Determine the [x, y] coordinate at the center of the cell enclosing the given text.  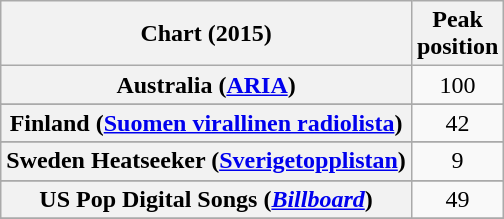
100 [457, 85]
Chart (2015) [206, 34]
49 [457, 199]
42 [457, 123]
9 [457, 161]
Sweden Heatseeker (Sverigetopplistan) [206, 161]
US Pop Digital Songs (Billboard) [206, 199]
Peakposition [457, 34]
Australia (ARIA) [206, 85]
Finland (Suomen virallinen radiolista) [206, 123]
